Capture the cell that displays the provided text and extract its (x, y) central coordinate. 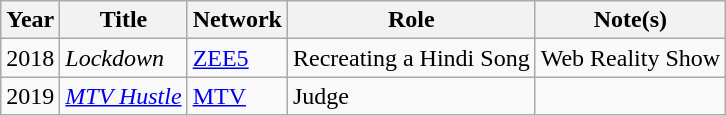
Role (411, 20)
Network (237, 20)
Year (30, 20)
Title (124, 20)
MTV Hustle (124, 96)
ZEE5 (237, 58)
2018 (30, 58)
Judge (411, 96)
2019 (30, 96)
Note(s) (630, 20)
Web Reality Show (630, 58)
MTV (237, 96)
Lockdown (124, 58)
Recreating a Hindi Song (411, 58)
